From the cell containing the given text, extract its center point as [x, y] coordinate. 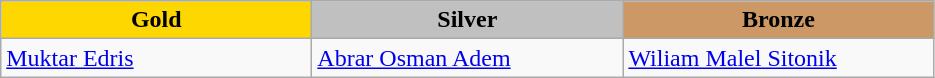
Muktar Edris [156, 58]
Abrar Osman Adem [468, 58]
Gold [156, 20]
Bronze [778, 20]
Wiliam Malel Sitonik [778, 58]
Silver [468, 20]
